Capture the cell that displays the provided text and extract its [x, y] central coordinate. 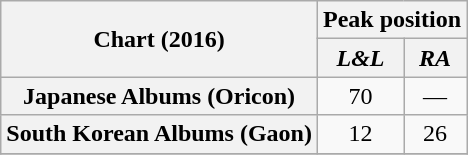
RA [436, 58]
Japanese Albums (Oricon) [160, 96]
Chart (2016) [160, 39]
South Korean Albums (Gaon) [160, 134]
26 [436, 134]
12 [360, 134]
L&L [360, 58]
Peak position [392, 20]
— [436, 96]
70 [360, 96]
